Provide the (x, y) coordinate of the cell's center where the given text is located.  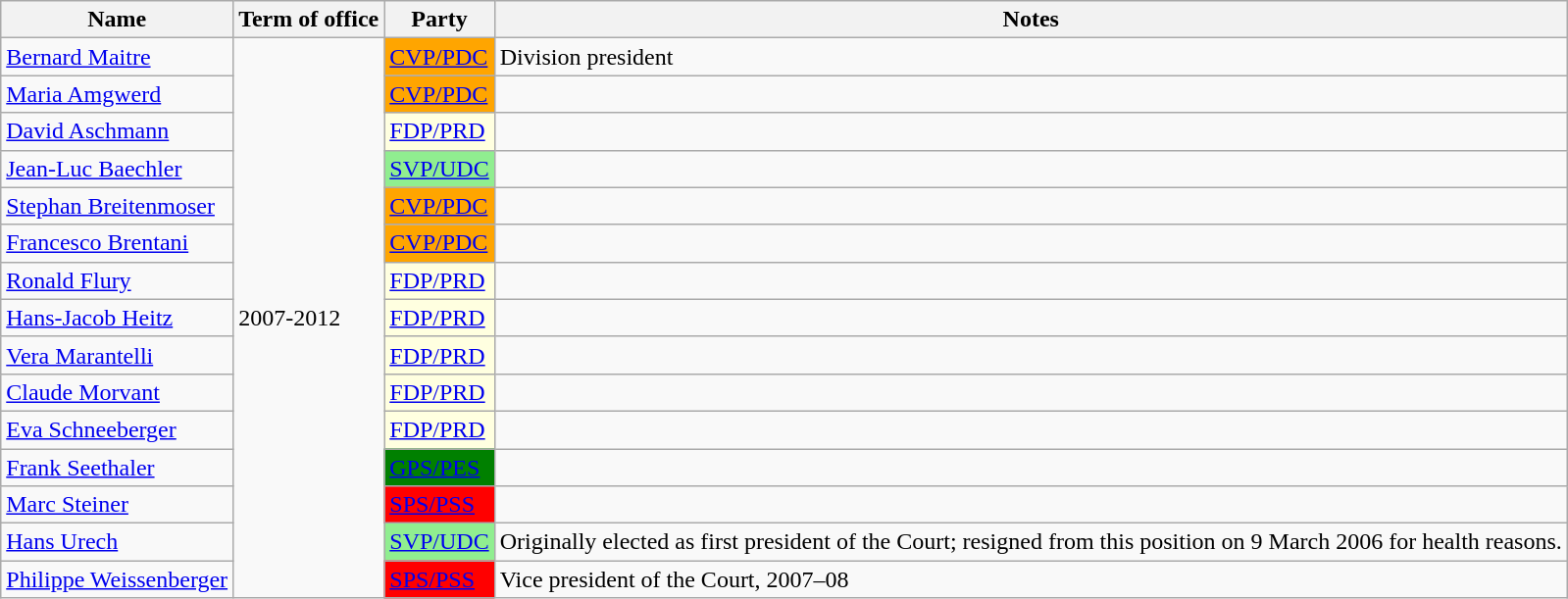
Division president (1031, 57)
Party (439, 20)
Hans-Jacob Heitz (118, 318)
Vice president of the Court, 2007–08 (1031, 579)
Hans Urech (118, 542)
Name (118, 20)
Term of office (309, 20)
Vera Marantelli (118, 355)
Francesco Brentani (118, 243)
Ronald Flury (118, 280)
2007-2012 (309, 318)
Stephan Breitenmoser (118, 206)
David Aschmann (118, 131)
Marc Steiner (118, 505)
Eva Schneeberger (118, 429)
Bernard Maitre (118, 57)
Maria Amgwerd (118, 94)
Philippe Weissenberger (118, 579)
Claude Morvant (118, 392)
Notes (1031, 20)
Originally elected as first president of the Court; resigned from this position on 9 March 2006 for health reasons. (1031, 542)
GPS/PES (439, 468)
Frank Seethaler (118, 468)
Jean-Luc Baechler (118, 169)
